Locate the cell with the specified text and output its (x, y) center coordinate. 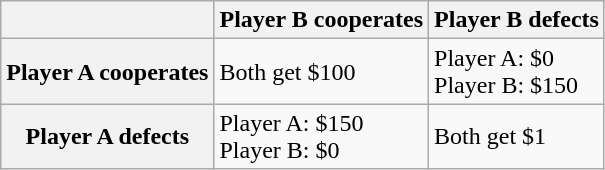
Both get $1 (517, 136)
Player A: $150 Player B: $0 (322, 136)
Player B cooperates (322, 20)
Player A defects (108, 136)
Player A: $0 Player B: $150 (517, 72)
Player A cooperates (108, 72)
Both get $100 (322, 72)
Player B defects (517, 20)
